Capture the cell that displays the provided text and extract its (x, y) central coordinate. 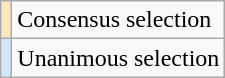
Unanimous selection (118, 58)
Consensus selection (118, 20)
